Determine the [x, y] coordinate at the center of the cell enclosing the given text.  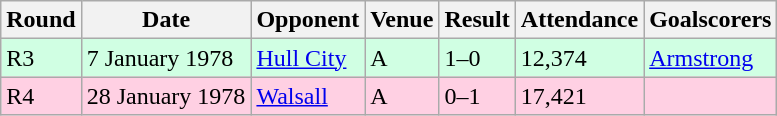
R3 [41, 58]
Result [477, 20]
12,374 [579, 58]
Round [41, 20]
Walsall [308, 96]
7 January 1978 [166, 58]
17,421 [579, 96]
1–0 [477, 58]
Hull City [308, 58]
R4 [41, 96]
Armstrong [710, 58]
28 January 1978 [166, 96]
Attendance [579, 20]
Goalscorers [710, 20]
Opponent [308, 20]
0–1 [477, 96]
Venue [402, 20]
Date [166, 20]
